Pinpoint the cell where the given text exists, returning its (X, Y) midpoint coordinate. 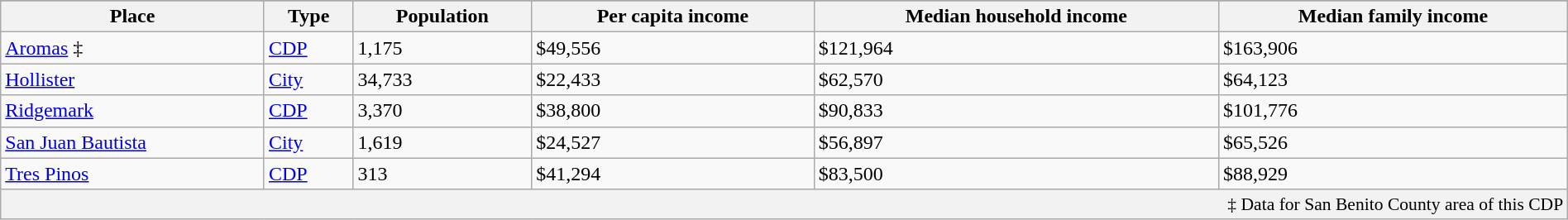
San Juan Bautista (132, 142)
$22,433 (673, 79)
$83,500 (1016, 174)
$121,964 (1016, 48)
$65,526 (1394, 142)
Per capita income (673, 17)
$101,776 (1394, 111)
1,175 (442, 48)
$41,294 (673, 174)
3,370 (442, 111)
Median family income (1394, 17)
$163,906 (1394, 48)
$62,570 (1016, 79)
$38,800 (673, 111)
$64,123 (1394, 79)
Ridgemark (132, 111)
313 (442, 174)
$88,929 (1394, 174)
Tres Pinos (132, 174)
$24,527 (673, 142)
Place (132, 17)
Type (308, 17)
Population (442, 17)
34,733 (442, 79)
‡ Data for San Benito County area of this CDP (784, 204)
$90,833 (1016, 111)
1,619 (442, 142)
Hollister (132, 79)
$56,897 (1016, 142)
Aromas ‡ (132, 48)
Median household income (1016, 17)
$49,556 (673, 48)
